Determine the (x, y) coordinate at the center of the cell enclosing the given text.  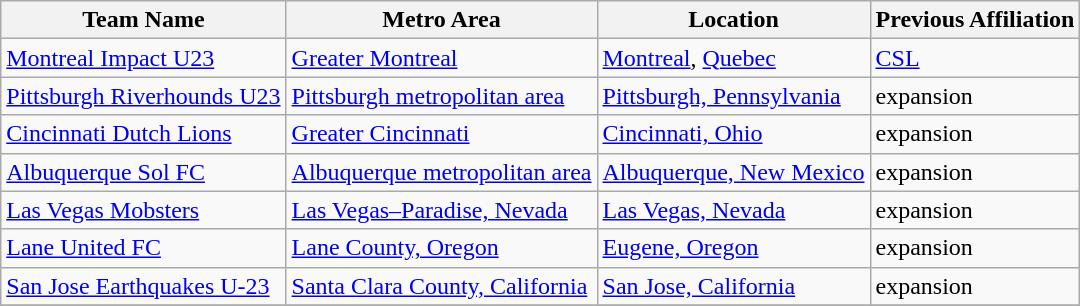
Metro Area (442, 20)
Pittsburgh metropolitan area (442, 96)
Albuquerque metropolitan area (442, 172)
Albuquerque, New Mexico (734, 172)
CSL (975, 58)
Las Vegas–Paradise, Nevada (442, 210)
Lane United FC (144, 248)
Pittsburgh, Pennsylvania (734, 96)
Albuquerque Sol FC (144, 172)
Las Vegas, Nevada (734, 210)
Santa Clara County, California (442, 286)
Eugene, Oregon (734, 248)
Location (734, 20)
Montreal, Quebec (734, 58)
Pittsburgh Riverhounds U23 (144, 96)
Greater Montreal (442, 58)
Greater Cincinnati (442, 134)
Team Name (144, 20)
Lane County, Oregon (442, 248)
San Jose Earthquakes U-23 (144, 286)
Montreal Impact U23 (144, 58)
San Jose, California (734, 286)
Cincinnati, Ohio (734, 134)
Las Vegas Mobsters (144, 210)
Previous Affiliation (975, 20)
Cincinnati Dutch Lions (144, 134)
